Extract the (X, Y) coordinate from the center of the cell holding the provided text.  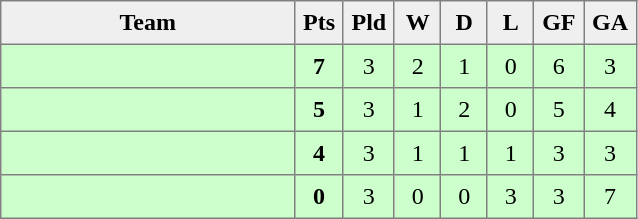
GA (610, 23)
W (417, 23)
L (510, 23)
Team (148, 23)
D (464, 23)
GF (559, 23)
Pts (319, 23)
Pld (368, 23)
6 (559, 66)
